Return (x, y) of the center of cell containing provided text 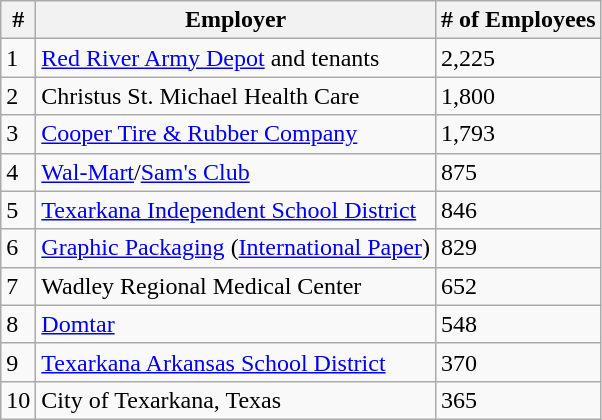
1,793 (518, 134)
3 (18, 134)
Christus St. Michael Health Care (236, 96)
Domtar (236, 324)
Wal-Mart/Sam's Club (236, 172)
# of Employees (518, 20)
2 (18, 96)
370 (518, 362)
9 (18, 362)
8 (18, 324)
7 (18, 286)
Texarkana Independent School District (236, 210)
875 (518, 172)
2,225 (518, 58)
652 (518, 286)
829 (518, 248)
365 (518, 400)
Employer (236, 20)
1 (18, 58)
4 (18, 172)
Texarkana Arkansas School District (236, 362)
5 (18, 210)
Cooper Tire & Rubber Company (236, 134)
Wadley Regional Medical Center (236, 286)
6 (18, 248)
10 (18, 400)
846 (518, 210)
1,800 (518, 96)
# (18, 20)
Graphic Packaging (International Paper) (236, 248)
548 (518, 324)
City of Texarkana, Texas (236, 400)
Red River Army Depot and tenants (236, 58)
